Capture the cell that displays the provided text and extract its (X, Y) central coordinate. 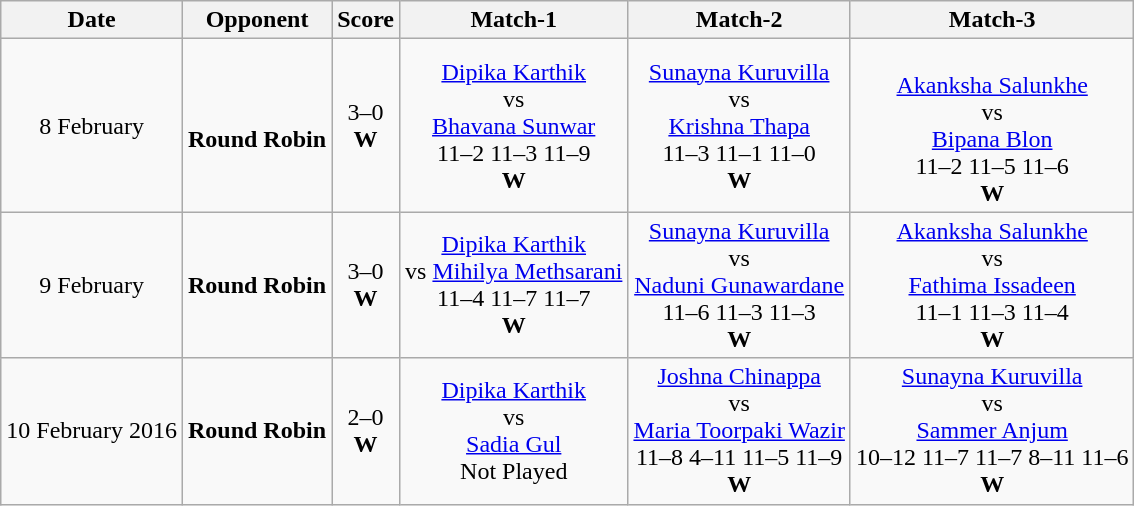
Match-1 (514, 20)
Sunayna KuruvillavsNaduni Gunawardane11–6 11–3 11–3W (739, 285)
Sunayna KuruvillavsKrishna Thapa11–3 11–1 11–0W (739, 126)
Dipika KarthikvsBhavana Sunwar11–2 11–3 11–9W (514, 126)
Sunayna KuruvillavsSammer Anjum10–12 11–7 11–7 8–11 11–6W (992, 431)
10 February 2016 (92, 431)
Date (92, 20)
Opponent (256, 20)
Akanksha SalunkhevsBipana Blon11–2 11–5 11–6W (992, 126)
Joshna ChinappavsMaria Toorpaki Wazir11–8 4–11 11–5 11–9W (739, 431)
Score (366, 20)
Match-3 (992, 20)
Akanksha SalunkhevsFathima Issadeen11–1 11–3 11–4W (992, 285)
8 February (92, 126)
Dipika Karthikvs Mihilya Methsarani11–4 11–7 11–7W (514, 285)
9 February (92, 285)
2–0W (366, 431)
Dipika KarthikvsSadia GulNot Played (514, 431)
Match-2 (739, 20)
